Capture the cell that displays the provided text and extract its [x, y] central coordinate. 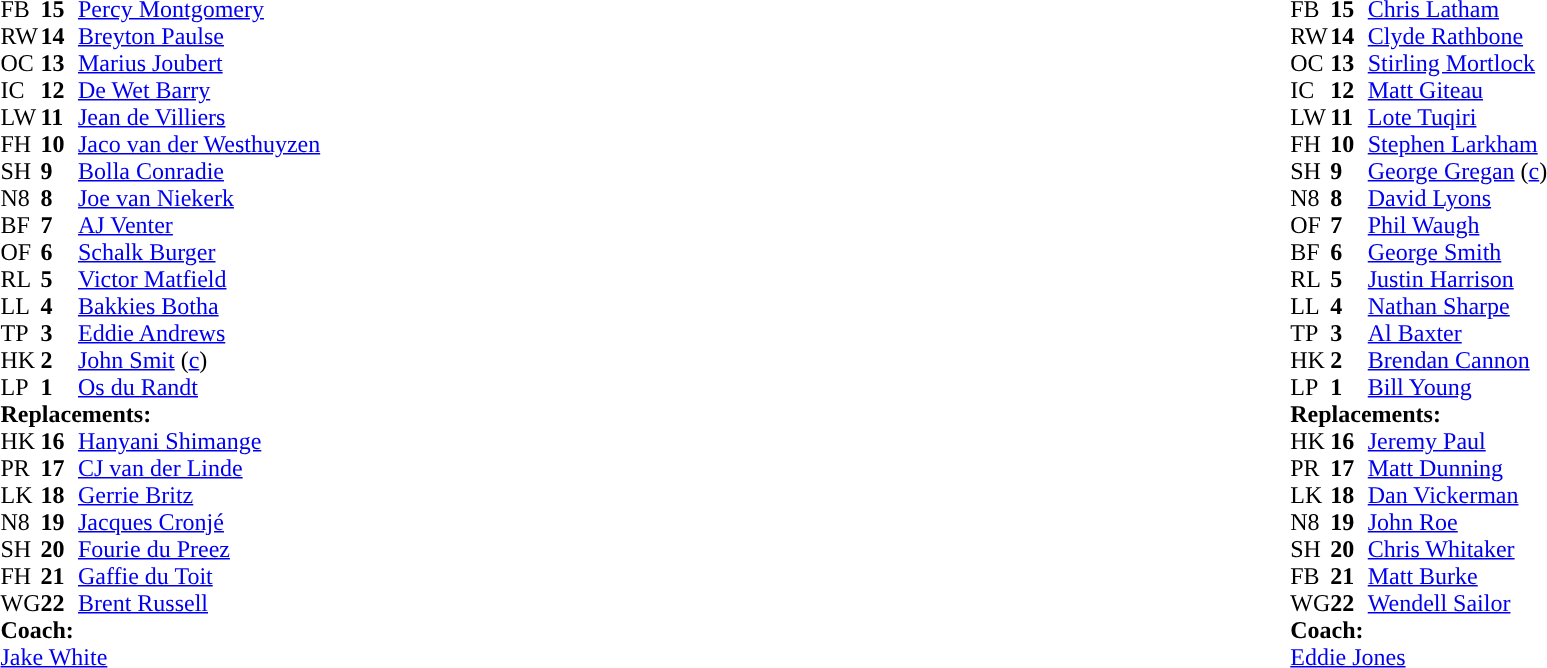
Matt Dunning [1458, 468]
Joe van Niekerk [199, 198]
David Lyons [1458, 198]
Jean de Villiers [199, 118]
Al Baxter [1458, 334]
Hanyani Shimange [199, 442]
Os du Randt [199, 388]
Matt Burke [1458, 576]
John Smit (c) [199, 360]
Dan Vickerman [1458, 496]
Gaffie du Toit [199, 576]
Bolla Conradie [199, 172]
Jeremy Paul [1458, 442]
Wendell Sailor [1458, 604]
FB [1310, 576]
Jaco van der Westhuyzen [199, 144]
Brendan Cannon [1458, 360]
Clyde Rathbone [1458, 36]
Gerrie Britz [199, 496]
CJ van der Linde [199, 468]
Fourie du Preez [199, 550]
De Wet Barry [199, 90]
Phil Waugh [1458, 226]
Lote Tuqiri [1458, 118]
Jacques Cronjé [199, 522]
Chris Whitaker [1458, 550]
Bill Young [1458, 388]
Matt Giteau [1458, 90]
George Gregan (c) [1458, 172]
Stirling Mortlock [1458, 64]
Stephen Larkham [1458, 144]
Nathan Sharpe [1458, 306]
Justin Harrison [1458, 280]
AJ Venter [199, 226]
Schalk Burger [199, 252]
Bakkies Botha [199, 306]
Breyton Paulse [199, 36]
John Roe [1458, 522]
Brent Russell [199, 604]
Victor Matfield [199, 280]
Eddie Andrews [199, 334]
George Smith [1458, 252]
Marius Joubert [199, 64]
